Locate the cell with the specified text and output its (x, y) center coordinate. 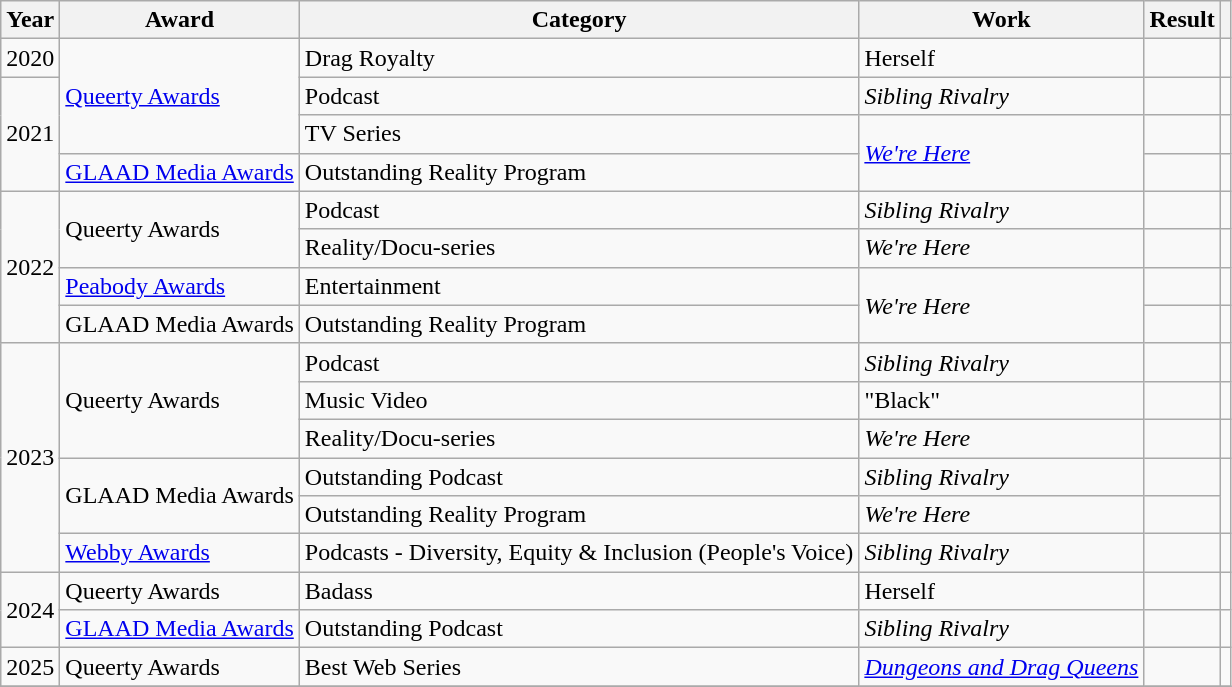
Award (180, 20)
Year (30, 20)
TV Series (579, 134)
Best Web Series (579, 667)
2020 (30, 58)
Webby Awards (180, 553)
"Black" (1002, 400)
2025 (30, 667)
Dungeons and Drag Queens (1002, 667)
2021 (30, 134)
2023 (30, 457)
Entertainment (579, 286)
2024 (30, 610)
2022 (30, 267)
Drag Royalty (579, 58)
Peabody Awards (180, 286)
Work (1002, 20)
Result (1182, 20)
Badass (579, 591)
Podcasts - Diversity, Equity & Inclusion (People's Voice) (579, 553)
Music Video (579, 400)
Category (579, 20)
